Locate the cell with the specified text and output its (x, y) center coordinate. 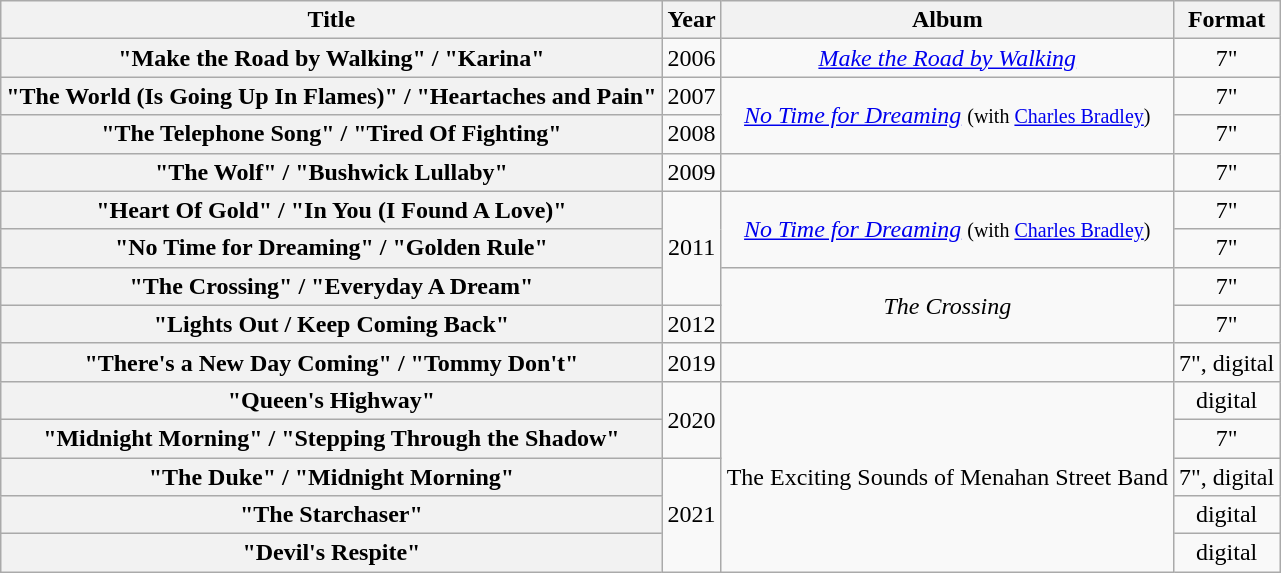
"There's a New Day Coming" / "Tommy Don't" (332, 362)
"The Starchaser" (332, 515)
"Devil's Respite" (332, 553)
The Crossing (947, 305)
Title (332, 20)
"The Telephone Song" / "Tired Of Fighting" (332, 134)
"No Time for Dreaming" / "Golden Rule" (332, 248)
2008 (692, 134)
"Lights Out / Keep Coming Back" (332, 324)
Format (1226, 20)
2020 (692, 419)
"Make the Road by Walking" / "Karina" (332, 58)
"Midnight Morning" / "Stepping Through the Shadow" (332, 438)
The Exciting Sounds of Menahan Street Band (947, 476)
"The Duke" / "Midnight Morning" (332, 477)
2011 (692, 248)
"The Crossing" / "Everyday A Dream" (332, 286)
Year (692, 20)
Make the Road by Walking (947, 58)
"Heart Of Gold" / "In You (I Found A Love)" (332, 210)
2007 (692, 96)
2012 (692, 324)
2019 (692, 362)
"The Wolf" / "Bushwick Lullaby" (332, 172)
Album (947, 20)
"Queen's Highway" (332, 400)
2006 (692, 58)
2021 (692, 515)
"The World (Is Going Up In Flames)" / "Heartaches and Pain" (332, 96)
2009 (692, 172)
